Provide the [x, y] coordinate of the cell's center where the given text is located.  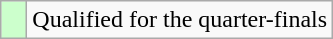
Qualified for the quarter-finals [180, 20]
